Return (X, Y) of the center of cell containing provided text 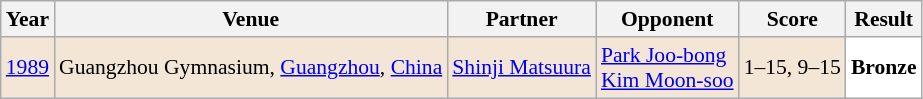
Bronze (884, 68)
Shinji Matsuura (522, 68)
Park Joo-bong Kim Moon-soo (668, 68)
1989 (28, 68)
Result (884, 19)
Partner (522, 19)
Guangzhou Gymnasium, Guangzhou, China (250, 68)
Opponent (668, 19)
Venue (250, 19)
Year (28, 19)
Score (792, 19)
1–15, 9–15 (792, 68)
